Provide the (X, Y) coordinate of the cell's center where the given text is located.  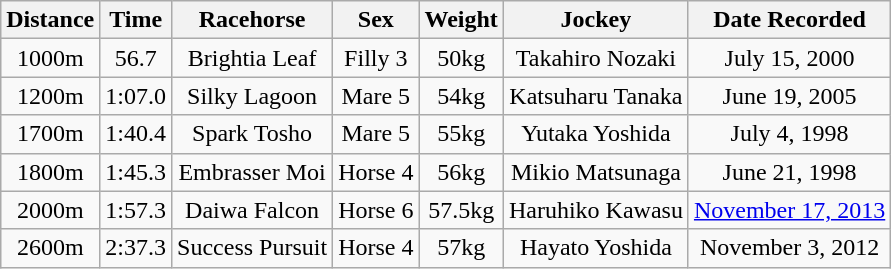
Brightia Leaf (252, 58)
Hayato Yoshida (596, 248)
Yutaka Yoshida (596, 134)
1800m (50, 172)
Katsuharu Tanaka (596, 96)
Distance (50, 20)
Sex (376, 20)
1200m (50, 96)
Jockey (596, 20)
Date Recorded (789, 20)
56.7 (136, 58)
Takahiro Nozaki (596, 58)
1:40.4 (136, 134)
2:37.3 (136, 248)
June 19, 2005 (789, 96)
Silky Lagoon (252, 96)
Horse 6 (376, 210)
July 4, 1998 (789, 134)
50kg (461, 58)
Spark Tosho (252, 134)
Racehorse (252, 20)
Mikio Matsunaga (596, 172)
2000m (50, 210)
Daiwa Falcon (252, 210)
1:45.3 (136, 172)
Filly 3 (376, 58)
Success Pursuit (252, 248)
56kg (461, 172)
June 21, 1998 (789, 172)
Time (136, 20)
1700m (50, 134)
55kg (461, 134)
November 3, 2012 (789, 248)
54kg (461, 96)
November 17, 2013 (789, 210)
1:07.0 (136, 96)
Weight (461, 20)
57kg (461, 248)
Embrasser Moi (252, 172)
1:57.3 (136, 210)
Haruhiko Kawasu (596, 210)
1000m (50, 58)
57.5kg (461, 210)
2600m (50, 248)
July 15, 2000 (789, 58)
